Scan for the cell matching the given text and deliver its [X, Y] coordinate at center. 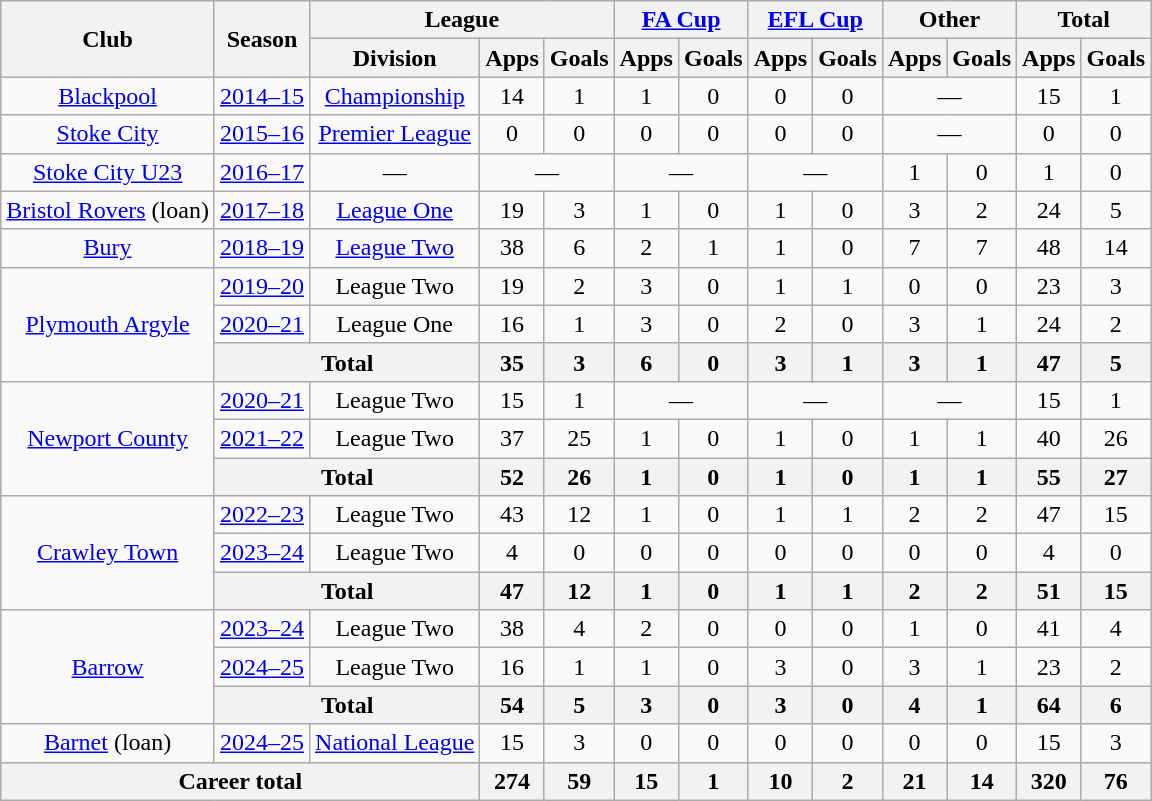
Premier League [395, 134]
Club [108, 39]
320 [1049, 781]
Newport County [108, 438]
Stoke City [108, 134]
Plymouth Argyle [108, 324]
Stoke City U23 [108, 172]
Other [949, 20]
Barrow [108, 667]
43 [512, 515]
64 [1049, 705]
2017–18 [262, 210]
48 [1049, 248]
55 [1049, 477]
25 [579, 438]
40 [1049, 438]
2015–16 [262, 134]
2016–17 [262, 172]
Barnet (loan) [108, 743]
10 [780, 781]
21 [914, 781]
2019–20 [262, 286]
2022–23 [262, 515]
League [462, 20]
274 [512, 781]
2014–15 [262, 96]
Bristol Rovers (loan) [108, 210]
Career total [240, 781]
37 [512, 438]
35 [512, 362]
FA Cup [681, 20]
Bury [108, 248]
41 [1049, 629]
EFL Cup [815, 20]
76 [1116, 781]
54 [512, 705]
27 [1116, 477]
Blackpool [108, 96]
2021–22 [262, 438]
51 [1049, 591]
59 [579, 781]
Season [262, 39]
Division [395, 58]
National League [395, 743]
2018–19 [262, 248]
52 [512, 477]
Crawley Town [108, 553]
Championship [395, 96]
